Output the [x, y] coordinate of the center of the cell containing the given text.  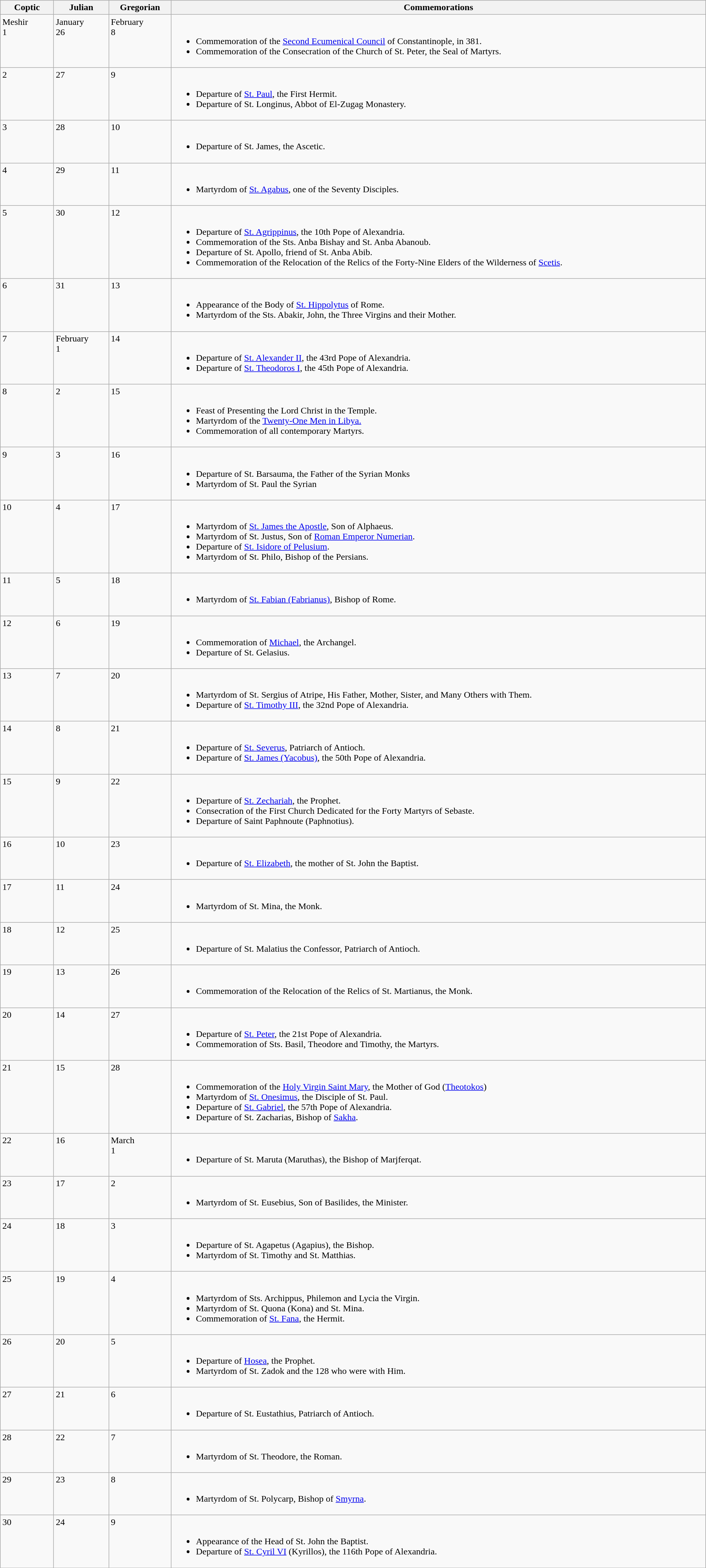
Appearance of the Body of St. Hippolytus of Rome.Martyrdom of the Sts. Abakir, John, the Three Virgins and their Mother. [438, 305]
Martyrdom of St. Eusebius, Son of Basilides, the Minister. [438, 1197]
Departure of St. Barsauma, the Father of the Syrian MonksMartyrdom of St. Paul the Syrian [438, 473]
Departure of St. Elizabeth, the mother of St. John the Baptist. [438, 859]
Martyrdom of St. Mina, the Monk. [438, 901]
Martyrdom of St. Fabian (Fabrianus), Bishop of Rome. [438, 594]
Martyrdom of St. Polycarp, Bishop of Smyrna. [438, 1494]
Departure of St. Peter, the 21st Pope of Alexandria.Commemoration of Sts. Basil, Theodore and Timothy, the Martyrs. [438, 1034]
Departure of Hosea, the Prophet.Martyrdom of St. Zadok and the 128 who were with Him. [438, 1361]
Martyrdom of St. Agabus, one of the Seventy Disciples. [438, 184]
Commemorations [438, 8]
Departure of St. Severus, Patriarch of Antioch.Departure of St. James (Yacobus), the 50th Pope of Alexandria. [438, 748]
March1 [140, 1155]
Martyrdom of Sts. Archippus, Philemon and Lycia the Virgin.Martyrdom of St. Quona (Kona) and St. Mina.Commemoration of St. Fana, the Hermit. [438, 1303]
Julian [81, 8]
Martyrdom of St. Sergius of Atripe, His Father, Mother, Sister, and Many Others with Them.Departure of St. Timothy III, the 32nd Pope of Alexandria. [438, 695]
Coptic [27, 8]
Departure of St. Paul, the First Hermit.Departure of St. Longinus, Abbot of El-Zugag Monastery. [438, 94]
Departure of St. Alexander II, the 43rd Pope of Alexandria.Departure of St. Theodoros I, the 45th Pope of Alexandria. [438, 358]
Appearance of the Head of St. John the Baptist.Departure of St. Cyril VI (Kyrillos), the 116th Pope of Alexandria. [438, 1542]
Meshir1 [27, 41]
Gregorian [140, 8]
Feast of Presenting the Lord Christ in the Temple.Martyrdom of the Twenty-One Men in Libya.Commemoration of all contemporary Martyrs. [438, 415]
February8 [140, 41]
Departure of St. Eustathius, Patriarch of Antioch. [438, 1408]
Commemoration of Michael, the Archangel.Departure of St. Gelasius. [438, 642]
Departure of St. Malatius the Confessor, Patriarch of Antioch. [438, 944]
Departure of St. Maruta (Maruthas), the Bishop of Marjferqat. [438, 1155]
31 [81, 305]
Departure of St. Agapetus (Agapius), the Bishop.Martyrdom of St. Timothy and St. Matthias. [438, 1245]
February1 [81, 358]
Commemoration of the Relocation of the Relics of St. Martianus, the Monk. [438, 986]
January26 [81, 41]
Martyrdom of St. Theodore, the Roman. [438, 1451]
Departure of St. James, the Ascetic. [438, 142]
